Scan for the cell matching the given text and deliver its (x, y) coordinate at center. 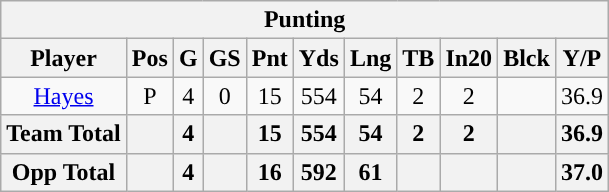
Punting (305, 20)
Lng (370, 58)
Pnt (270, 58)
G (188, 58)
TB (418, 58)
Hayes (64, 96)
61 (370, 172)
Pos (150, 58)
Blck (527, 58)
Opp Total (64, 172)
Yds (318, 58)
Player (64, 58)
0 (224, 96)
592 (318, 172)
16 (270, 172)
In20 (469, 58)
37.0 (582, 172)
P (150, 96)
GS (224, 58)
Team Total (64, 134)
Y/P (582, 58)
